Provide the [X, Y] coordinate of the cell's center where the given text is located.  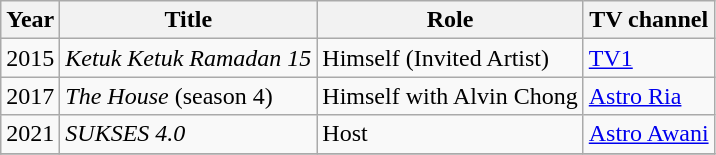
The House (season 4) [188, 96]
SUKSES 4.0 [188, 134]
Year [30, 20]
TV channel [648, 20]
TV1 [648, 58]
2017 [30, 96]
Astro Ria [648, 96]
Himself with Alvin Chong [450, 96]
Host [450, 134]
Title [188, 20]
Himself (Invited Artist) [450, 58]
2021 [30, 134]
Role [450, 20]
Ketuk Ketuk Ramadan 15 [188, 58]
Astro Awani [648, 134]
2015 [30, 58]
